Search for the cell housing the specified text and yield its [x, y] center coordinate. 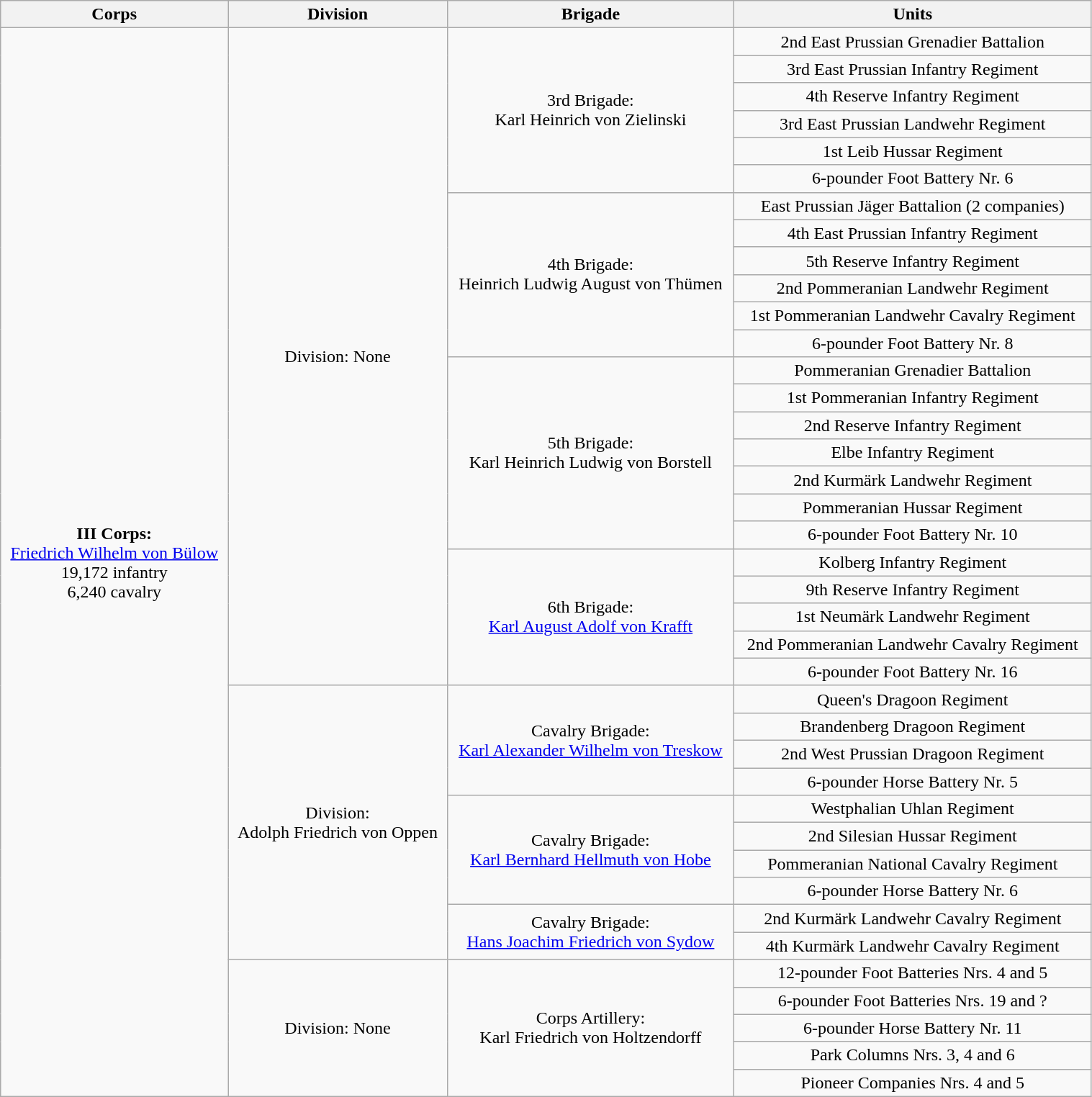
2nd Reserve Infantry Regiment [913, 425]
4th Reserve Infantry Regiment [913, 96]
3rd East Prussian Infantry Regiment [913, 69]
2nd West Prussian Dragoon Regiment [913, 754]
Division:Adolph Friedrich von Oppen [338, 822]
5th Brigade:Karl Heinrich Ludwig von Borstell [590, 453]
3rd Brigade:Karl Heinrich von Zielinski [590, 110]
4th Kurmärk Landwehr Cavalry Regiment [913, 946]
2nd Kurmärk Landwehr Cavalry Regiment [913, 918]
Westphalian Uhlan Regiment [913, 809]
Cavalry Brigade:Karl Bernhard Hellmuth von Hobe [590, 850]
5th Reserve Infantry Regiment [913, 261]
6-pounder Horse Battery Nr. 5 [913, 781]
III Corps:Friedrich Wilhelm von Bülow19,172 infantry6,240 cavalry [114, 562]
Brandenberg Dragoon Regiment [913, 726]
3rd East Prussian Landwehr Regiment [913, 124]
Units [913, 14]
2nd Kurmärk Landwehr Regiment [913, 480]
2nd Pommeranian Landwehr Regiment [913, 288]
6-pounder Foot Battery Nr. 8 [913, 343]
Queen's Dragoon Regiment [913, 699]
2nd Pommeranian Landwehr Cavalry Regiment [913, 644]
Division [338, 14]
6-pounder Foot Battery Nr. 16 [913, 672]
1st Pommeranian Infantry Regiment [913, 398]
Corps [114, 14]
9th Reserve Infantry Regiment [913, 590]
Brigade [590, 14]
Pioneer Companies Nrs. 4 and 5 [913, 1083]
4th East Prussian Infantry Regiment [913, 233]
Corps Artillery:Karl Friedrich von Holtzendorff [590, 1028]
1st Leib Hussar Regiment [913, 151]
1st Pommeranian Landwehr Cavalry Regiment [913, 315]
1st Neumärk Landwehr Regiment [913, 617]
6-pounder Foot Batteries Nrs. 19 and ? [913, 1001]
East Prussian Jäger Battalion (2 companies) [913, 206]
Pommeranian National Cavalry Regiment [913, 864]
6th Brigade:Karl August Adolf von Krafft [590, 617]
Elbe Infantry Regiment [913, 453]
Pommeranian Grenadier Battalion [913, 371]
Cavalry Brigade:Hans Joachim Friedrich von Sydow [590, 932]
Cavalry Brigade:Karl Alexander Wilhelm von Treskow [590, 740]
Pommeranian Hussar Regiment [913, 507]
4th Brigade:Heinrich Ludwig August von Thümen [590, 274]
12-pounder Foot Batteries Nrs. 4 and 5 [913, 973]
6-pounder Horse Battery Nr. 11 [913, 1028]
2nd Silesian Hussar Regiment [913, 836]
Park Columns Nrs. 3, 4 and 6 [913, 1055]
6-pounder Foot Battery Nr. 6 [913, 179]
6-pounder Foot Battery Nr. 10 [913, 535]
Kolberg Infantry Regiment [913, 562]
2nd East Prussian Grenadier Battalion [913, 42]
6-pounder Horse Battery Nr. 6 [913, 891]
